Find where the given text appears and provide that cell's center as [x, y] coordinate. 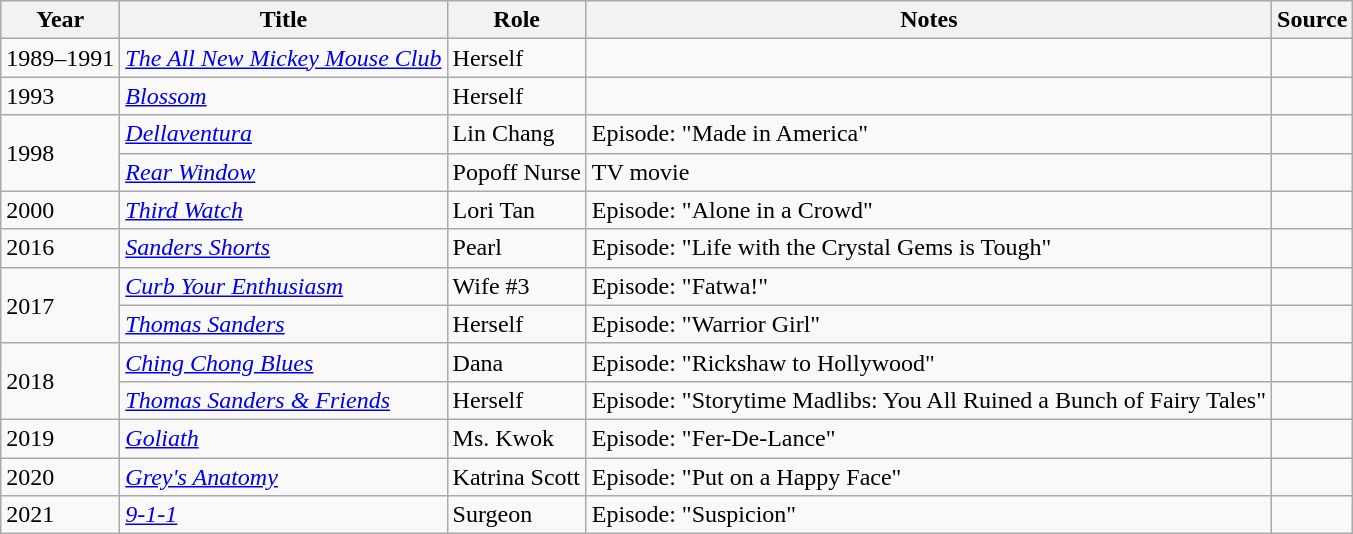
1989–1991 [60, 58]
Episode: "Storytime Madlibs: You All Ruined a Bunch of Fairy Tales" [928, 400]
Dana [516, 362]
Year [60, 20]
The All New Mickey Mouse Club [284, 58]
TV movie [928, 172]
Episode: "Put on a Happy Face" [928, 477]
Episode: "Rickshaw to Hollywood" [928, 362]
Episode: "Life with the Crystal Gems is Tough" [928, 248]
Lori Tan [516, 210]
2017 [60, 305]
9-1-1 [284, 515]
Title [284, 20]
Source [1312, 20]
Third Watch [284, 210]
Pearl [516, 248]
Grey's Anatomy [284, 477]
Notes [928, 20]
Katrina Scott [516, 477]
1998 [60, 153]
2020 [60, 477]
Curb Your Enthusiasm [284, 286]
Sanders Shorts [284, 248]
Thomas Sanders & Friends [284, 400]
Episode: "Fer-De-Lance" [928, 438]
2019 [60, 438]
Role [516, 20]
Wife #3 [516, 286]
2018 [60, 381]
Ching Chong Blues [284, 362]
Ms. Kwok [516, 438]
Episode: "Warrior Girl" [928, 324]
2000 [60, 210]
Episode: "Suspicion" [928, 515]
Lin Chang [516, 134]
Rear Window [284, 172]
Episode: "Made in America" [928, 134]
2021 [60, 515]
Surgeon [516, 515]
Goliath [284, 438]
2016 [60, 248]
1993 [60, 96]
Blossom [284, 96]
Episode: "Fatwa!" [928, 286]
Dellaventura [284, 134]
Popoff Nurse [516, 172]
Thomas Sanders [284, 324]
Episode: "Alone in a Crowd" [928, 210]
